For the text-containing cell, return its midpoint in (X, Y) coordinate format. 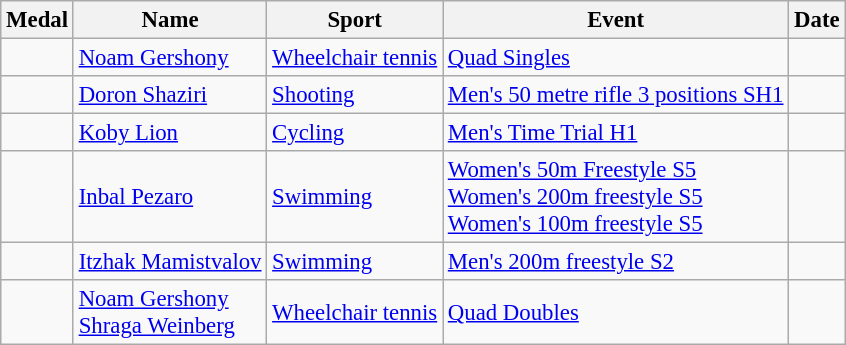
Cycling (355, 133)
Medal (38, 20)
Inbal Pezaro (170, 197)
Koby Lion (170, 133)
Noam Gershony Shraga Weinberg (170, 312)
Men's 200m freestyle S2 (615, 262)
Event (615, 20)
Quad Singles (615, 58)
Sport (355, 20)
Noam Gershony (170, 58)
Men's 50 metre rifle 3 positions SH1 (615, 95)
Shooting (355, 95)
Women's 50m Freestyle S5 Women's 200m freestyle S5 Women's 100m freestyle S5 (615, 197)
Date (817, 20)
Men's Time Trial H1 (615, 133)
Quad Doubles (615, 312)
Doron Shaziri (170, 95)
Itzhak Mamistvalov (170, 262)
Name (170, 20)
